Locate the cell with the specified text and output its (x, y) center coordinate. 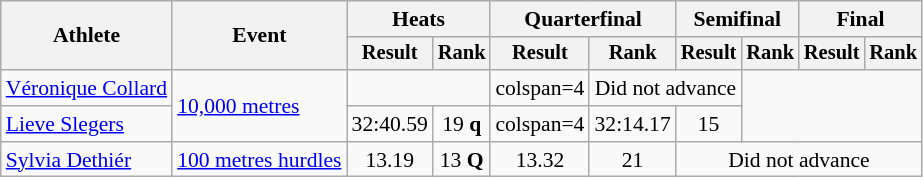
Heats (419, 19)
15 (709, 124)
Semifinal (738, 19)
Quarterfinal (582, 19)
Did not advance (665, 88)
10,000 metres (259, 106)
Final (860, 19)
32:14.17 (632, 124)
19 q (462, 124)
32:40.59 (390, 124)
Véronique Collard (86, 88)
Event (259, 36)
Lieve Slegers (86, 124)
Athlete (86, 36)
